Capture the cell that displays the provided text and extract its [x, y] central coordinate. 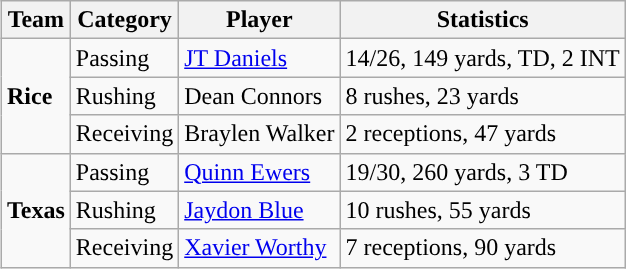
Statistics [482, 20]
Braylen Walker [260, 134]
Player [260, 20]
2 receptions, 47 yards [482, 134]
10 rushes, 55 yards [482, 210]
7 receptions, 90 yards [482, 248]
19/30, 260 yards, 3 TD [482, 172]
Texas [36, 210]
Dean Connors [260, 96]
Category [124, 20]
8 rushes, 23 yards [482, 96]
Rice [36, 96]
Xavier Worthy [260, 248]
14/26, 149 yards, TD, 2 INT [482, 58]
Team [36, 20]
JT Daniels [260, 58]
Quinn Ewers [260, 172]
Jaydon Blue [260, 210]
